For the text-containing cell, return its midpoint in [x, y] coordinate format. 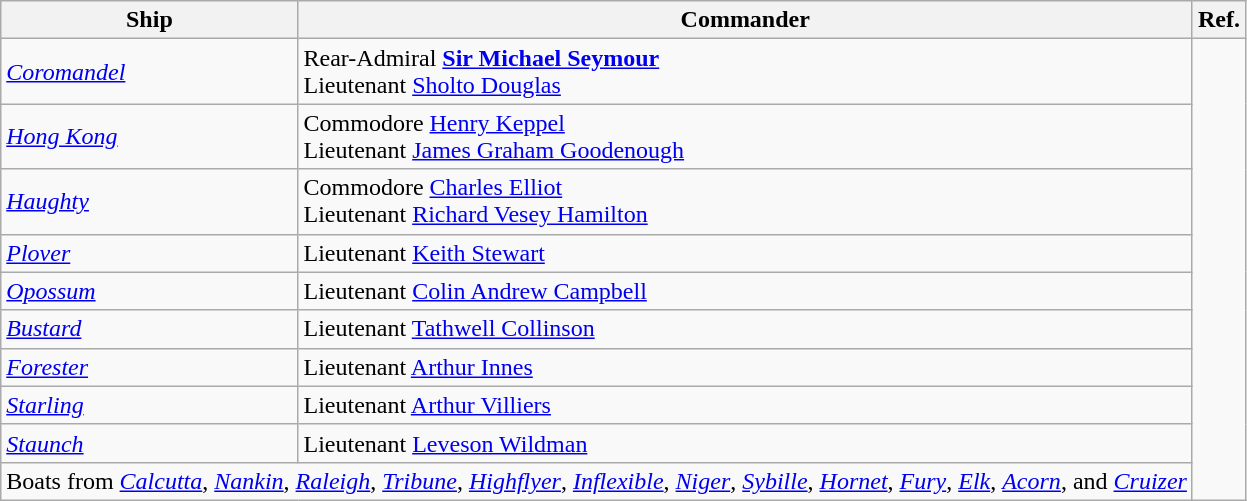
Lieutenant Arthur Innes [745, 367]
Commodore Henry KeppelLieutenant James Graham Goodenough [745, 136]
Commander [745, 20]
Rear-Admiral Sir Michael SeymourLieutenant Sholto Douglas [745, 72]
Lieutenant Leveson Wildman [745, 443]
Lieutenant Arthur Villiers [745, 405]
Ship [150, 20]
Lieutenant Keith Stewart [745, 253]
Opossum [150, 291]
Boats from Calcutta, Nankin, Raleigh, Tribune, Highflyer, Inflexible, Niger, Sybille, Hornet, Fury, Elk, Acorn, and Cruizer [597, 481]
Starling [150, 405]
Ref. [1218, 20]
Lieutenant Tathwell Collinson [745, 329]
Hong Kong [150, 136]
Commodore Charles ElliotLieutenant Richard Vesey Hamilton [745, 202]
Coromandel [150, 72]
Plover [150, 253]
Bustard [150, 329]
Haughty [150, 202]
Forester [150, 367]
Staunch [150, 443]
Lieutenant Colin Andrew Campbell [745, 291]
